Detect which cell encompasses the target text, then output its (x, y) center coordinate. 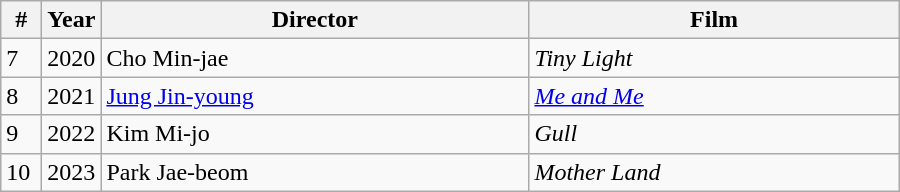
Mother Land (714, 172)
Tiny Light (714, 58)
2022 (72, 134)
9 (22, 134)
2023 (72, 172)
Kim Mi-jo (315, 134)
Year (72, 20)
2021 (72, 96)
# (22, 20)
Park Jae-beom (315, 172)
Jung Jin-young (315, 96)
Gull (714, 134)
10 (22, 172)
Film (714, 20)
Cho Min-jae (315, 58)
Me and Me (714, 96)
2020 (72, 58)
7 (22, 58)
8 (22, 96)
Director (315, 20)
